Output the [X, Y] coordinate of the center of the cell containing the given text.  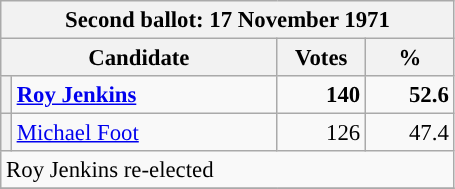
47.4 [410, 133]
Candidate [139, 58]
Roy Jenkins re-elected [228, 170]
Votes [322, 58]
140 [322, 95]
52.6 [410, 95]
Second ballot: 17 November 1971 [228, 20]
126 [322, 133]
% [410, 58]
Michael Foot [144, 133]
Roy Jenkins [144, 95]
